Return the (X, Y) coordinate for the center point of the cell that contains the specified text.  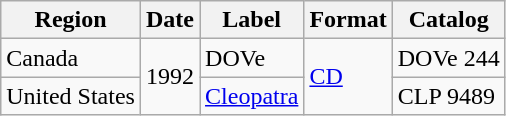
1992 (170, 77)
Canada (71, 58)
DOVe (252, 58)
Date (170, 20)
CD (348, 77)
Region (71, 20)
United States (71, 96)
CLP 9489 (448, 96)
DOVe 244 (448, 58)
Catalog (448, 20)
Label (252, 20)
Format (348, 20)
Cleopatra (252, 96)
